For the text-containing cell, return its midpoint in (X, Y) coordinate format. 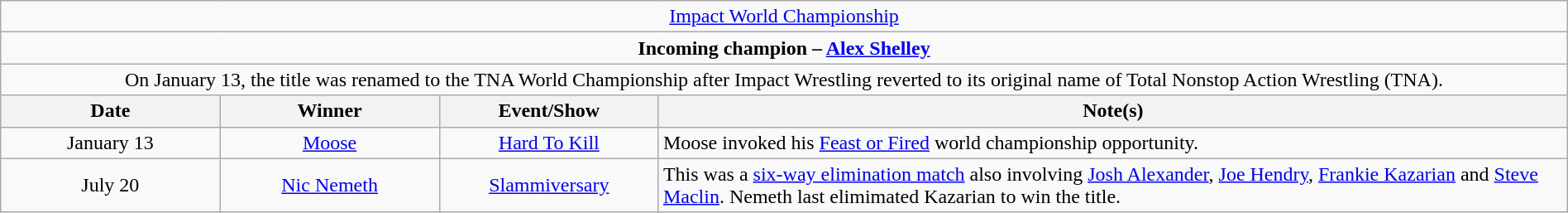
Date (111, 111)
Moose invoked his Feast or Fired world championship opportunity. (1113, 143)
Event/Show (549, 111)
Nic Nemeth (329, 186)
Winner (329, 111)
Hard To Kill (549, 143)
Note(s) (1113, 111)
Slammiversary (549, 186)
Impact World Championship (784, 17)
Incoming champion – Alex Shelley (784, 48)
January 13 (111, 143)
July 20 (111, 186)
Moose (329, 143)
